Scan for the cell matching the given text and deliver its [X, Y] coordinate at center. 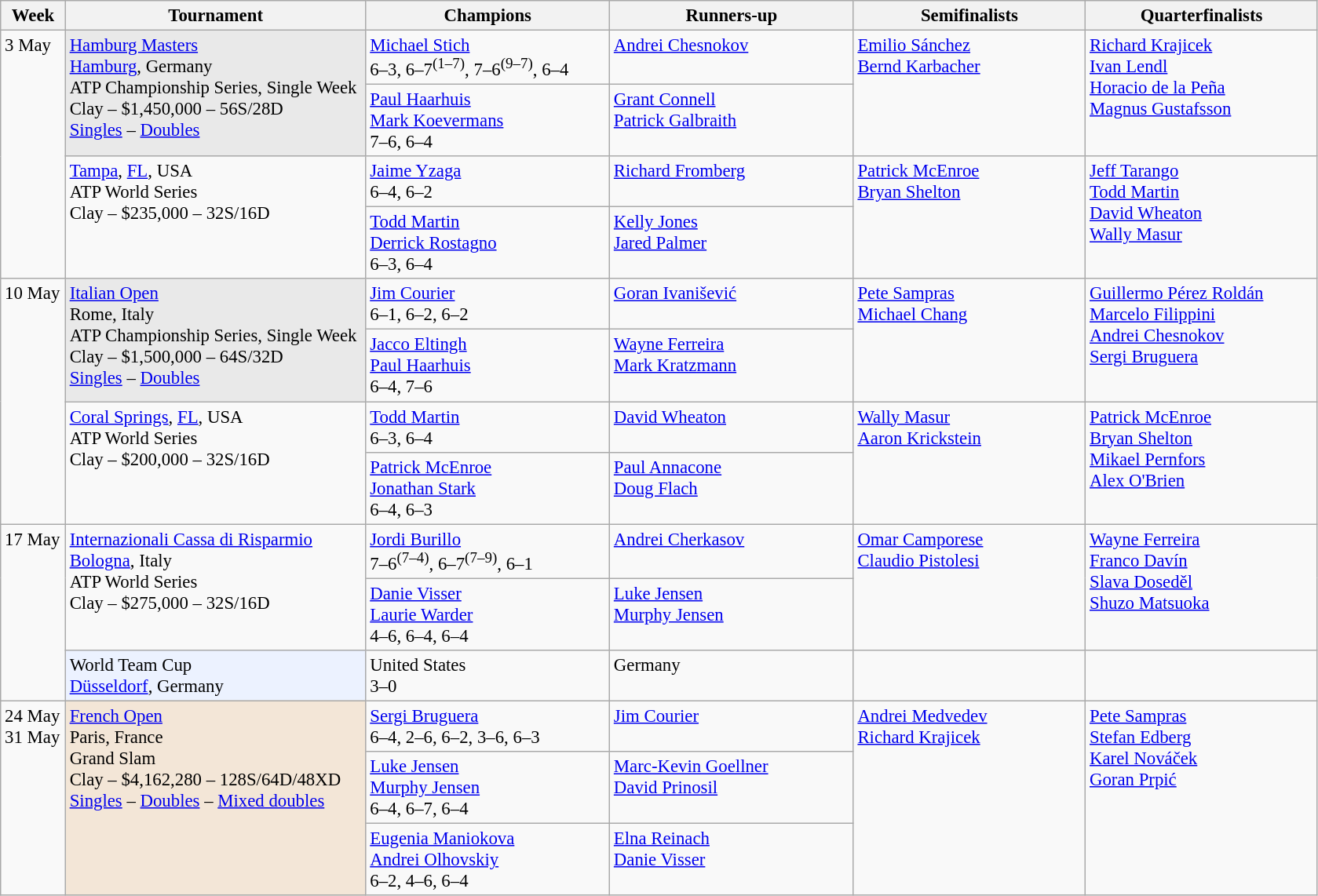
Paul Annacone Doug Flach [732, 488]
Richard Krajicek Ivan Lendl Horacio de la Peña Magnus Gustafsson [1202, 94]
Pete Sampras Michael Chang [969, 341]
Luke Jensen Murphy Jensen [732, 614]
Patrick McEnroe Bryan Shelton [969, 217]
Guillermo Pérez Roldán Marcelo Filippini Andrei Chesnokov Sergi Bruguera [1202, 341]
Sergi Bruguera6–4, 2–6, 6–2, 3–6, 6–3 [488, 727]
United States 3–0 [488, 676]
Marc-Kevin Goellner David Prinosil [732, 788]
Quarterfinalists [1202, 16]
Wally Masur Aaron Krickstein [969, 463]
Jim Courier 6–1, 6–2, 6–2 [488, 304]
Champions [488, 16]
Goran Ivanišević [732, 304]
Tampa, FL, USAATP World SeriesClay – $235,000 – 32S/16D [215, 217]
Kelly Jones Jared Palmer [732, 243]
Hamburg MastersHamburg, GermanyATP Championship Series, Single WeekClay – $1,450,000 – 56S/28D Singles – Doubles [215, 94]
Andrei Medvedev Richard Krajicek [969, 798]
Runners-up [732, 16]
Paul Haarhuis Mark Koevermans 7–6, 6–4 [488, 121]
Coral Springs, FL, USAATP World SeriesClay – $200,000 – 32S/16D [215, 463]
17 May [33, 612]
David Wheaton [732, 427]
10 May [33, 402]
Todd Martin Derrick Rostagno 6–3, 6–4 [488, 243]
Eugenia Maniokova Andrei Olhovskiy 6–2, 4–6, 6–4 [488, 859]
Jeff Tarango Todd Martin David Wheaton Wally Masur [1202, 217]
Grant Connell Patrick Galbraith [732, 121]
Emilio Sánchez Bernd Karbacher [969, 94]
Week [33, 16]
Jordi Burillo 7–6(7–4), 6–7(7–9), 6–1 [488, 551]
Luke Jensen Murphy Jensen 6–4, 6–7, 6–4 [488, 788]
Elna Reinach Danie Visser [732, 859]
Semifinalists [969, 16]
Internazionali Cassa di Risparmio Bologna, ItalyATP World SeriesClay – $275,000 – 32S/16D [215, 587]
Jaime Yzaga 6–4, 6–2 [488, 182]
Jacco Eltingh Paul Haarhuis 6–4, 7–6 [488, 366]
Richard Fromberg [732, 182]
Danie Visser Laurie Warder 4–6, 6–4, 6–4 [488, 614]
Patrick McEnroe Bryan Shelton Mikael Pernfors Alex O'Brien [1202, 463]
French Open Paris, FranceGrand SlamClay – $4,162,280 – 128S/64D/48XD Singles – Doubles – Mixed doubles [215, 798]
Patrick McEnroe Jonathan Stark 6–4, 6–3 [488, 488]
Michael Stich 6–3, 6–7(1–7), 7–6(9–7), 6–4 [488, 58]
Wayne Ferreira Franco Davín Slava Doseděl Shuzo Matsuoka [1202, 587]
Pete Sampras Stefan Edberg Karel Nováček Goran Prpić [1202, 798]
Italian OpenRome, ItalyATP Championship Series, Single WeekClay – $1,500,000 – 64S/32D Singles – Doubles [215, 341]
Todd Martin 6–3, 6–4 [488, 427]
Wayne Ferreira Mark Kratzmann [732, 366]
3 May [33, 155]
Germany [732, 676]
World Team Cup Düsseldorf, Germany [215, 676]
Tournament [215, 16]
Andrei Chesnokov [732, 58]
Jim Courier [732, 727]
24 May31 May [33, 798]
Omar Camporese Claudio Pistolesi [969, 587]
Andrei Cherkasov [732, 551]
